From the cell containing the given text, extract its center point as (x, y) coordinate. 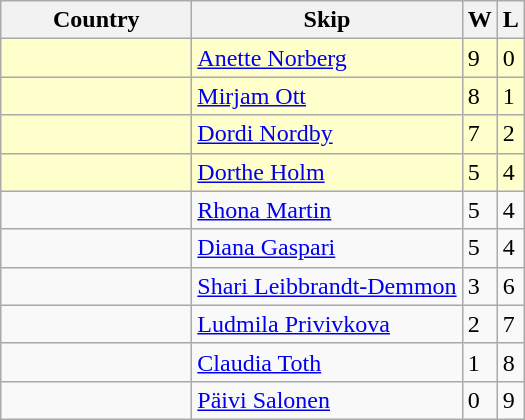
3 (480, 286)
Claudia Toth (327, 362)
Päivi Salonen (327, 400)
Country (96, 20)
Skip (327, 20)
Dordi Nordby (327, 134)
Shari Leibbrandt-Demmon (327, 286)
Dorthe Holm (327, 172)
Anette Norberg (327, 58)
6 (510, 286)
Rhona Martin (327, 210)
Diana Gaspari (327, 248)
Mirjam Ott (327, 96)
Ludmila Privivkova (327, 324)
L (510, 20)
W (480, 20)
